Extract the (x, y) coordinate from the center of the cell holding the provided text.  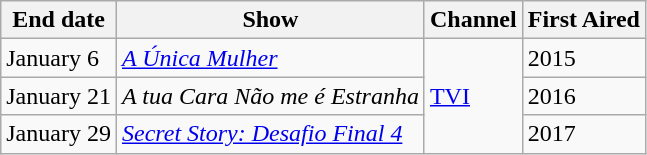
2016 (584, 96)
TVI (473, 96)
January 6 (59, 58)
First Aired (584, 20)
2015 (584, 58)
Show (270, 20)
A tua Cara Não me é Estranha (270, 96)
End date (59, 20)
A Única Mulher (270, 58)
January 29 (59, 134)
Secret Story: Desafio Final 4 (270, 134)
2017 (584, 134)
January 21 (59, 96)
Channel (473, 20)
